Scan for the cell matching the given text and deliver its [X, Y] coordinate at center. 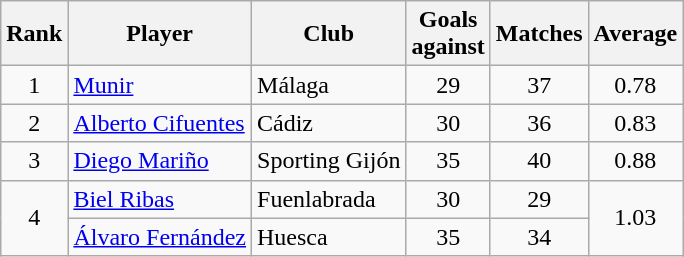
Matches [539, 34]
Goals against [448, 34]
Fuenlabrada [329, 199]
0.83 [636, 123]
Álvaro Fernández [160, 237]
2 [34, 123]
36 [539, 123]
1.03 [636, 218]
Munir [160, 85]
Sporting Gijón [329, 161]
Biel Ribas [160, 199]
Alberto Cifuentes [160, 123]
1 [34, 85]
Diego Mariño [160, 161]
40 [539, 161]
0.88 [636, 161]
Cádiz [329, 123]
4 [34, 218]
Club [329, 34]
Player [160, 34]
Average [636, 34]
34 [539, 237]
3 [34, 161]
Rank [34, 34]
Huesca [329, 237]
0.78 [636, 85]
37 [539, 85]
Málaga [329, 85]
